Detect which cell encompasses the target text, then output its (X, Y) center coordinate. 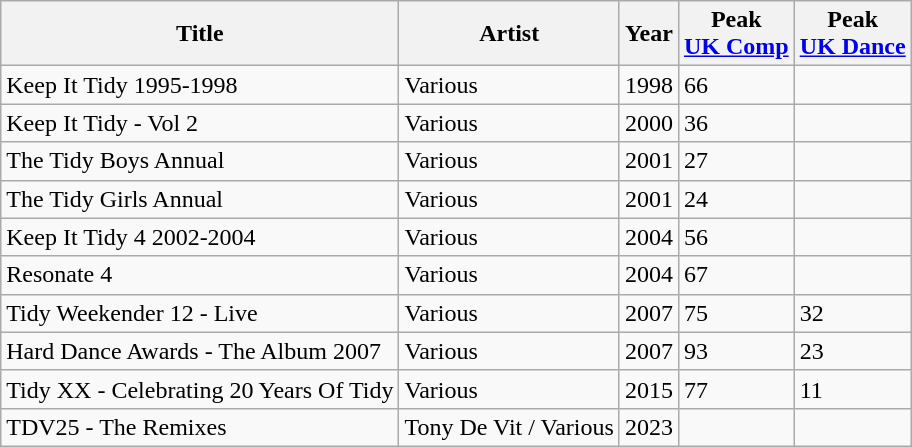
Year (648, 34)
Resonate 4 (200, 275)
36 (736, 123)
1998 (648, 85)
2015 (648, 389)
2000 (648, 123)
32 (852, 313)
93 (736, 351)
27 (736, 161)
24 (736, 199)
Artist (509, 34)
The Tidy Boys Annual (200, 161)
Tony De Vit / Various (509, 427)
Keep It Tidy - Vol 2 (200, 123)
2023 (648, 427)
Title (200, 34)
Tidy XX - Celebrating 20 Years Of Tidy (200, 389)
TDV25 - The Remixes (200, 427)
67 (736, 275)
Peak UK Comp (736, 34)
Keep It Tidy 4 2002-2004 (200, 237)
Tidy Weekender 12 - Live (200, 313)
23 (852, 351)
Hard Dance Awards - The Album 2007 (200, 351)
77 (736, 389)
75 (736, 313)
Keep It Tidy 1995-1998 (200, 85)
The Tidy Girls Annual (200, 199)
Peak UK Dance (852, 34)
66 (736, 85)
11 (852, 389)
56 (736, 237)
